For the text-containing cell, return its midpoint in [X, Y] coordinate format. 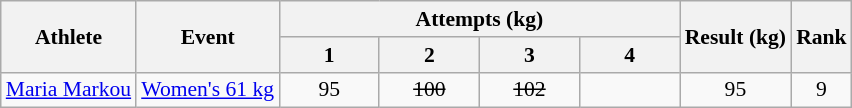
2 [429, 55]
Athlete [68, 36]
4 [630, 55]
Rank [822, 36]
Event [208, 36]
Result (kg) [736, 36]
102 [529, 90]
Maria Markou [68, 90]
1 [329, 55]
100 [429, 90]
Attempts (kg) [479, 19]
Women's 61 kg [208, 90]
3 [529, 55]
9 [822, 90]
